Identify which cell holds the provided text, then report its (x, y) central coordinate. 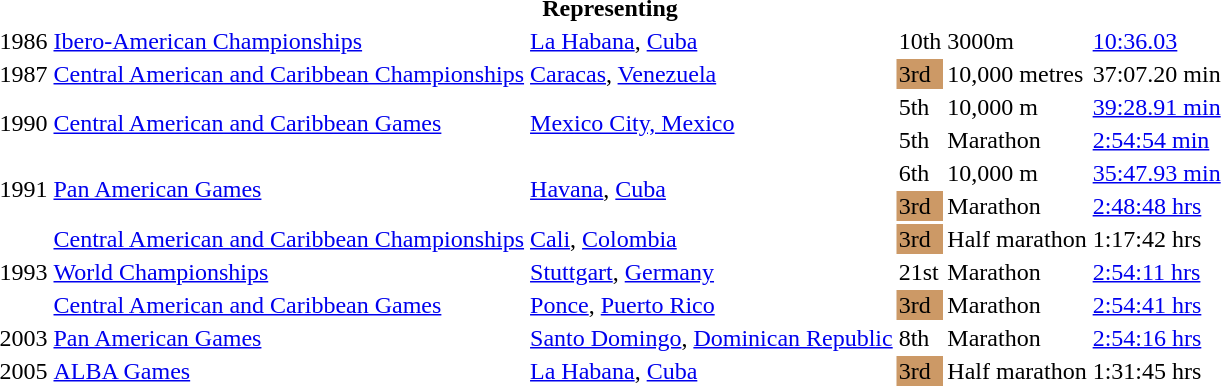
ALBA Games (289, 371)
Stuttgart, Germany (712, 272)
Santo Domingo, Dominican Republic (712, 338)
Havana, Cuba (712, 190)
Ibero-American Championships (289, 41)
10th (920, 41)
21st (920, 272)
Cali, Colombia (712, 239)
8th (920, 338)
10,000 metres (1017, 74)
Ponce, Puerto Rico (712, 305)
Mexico City, Mexico (712, 124)
6th (920, 173)
3000m (1017, 41)
Caracas, Venezuela (712, 74)
World Championships (289, 272)
